Locate the cell with the specified text and output its [x, y] center coordinate. 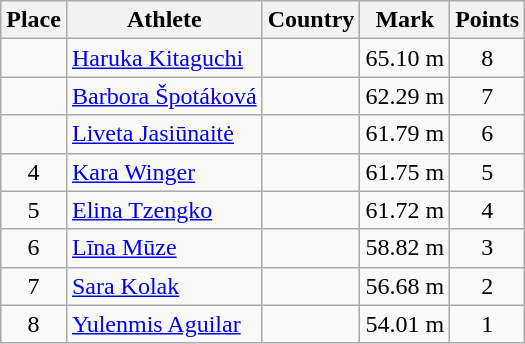
Country [311, 20]
61.75 m [405, 172]
Elina Tzengko [164, 210]
65.10 m [405, 58]
Athlete [164, 20]
2 [488, 286]
Mark [405, 20]
54.01 m [405, 324]
Points [488, 20]
Barbora Špotáková [164, 96]
Haruka Kitaguchi [164, 58]
3 [488, 248]
58.82 m [405, 248]
Liveta Jasiūnaitė [164, 134]
62.29 m [405, 96]
61.72 m [405, 210]
Yulenmis Aguilar [164, 324]
Līna Mūze [164, 248]
1 [488, 324]
Place [34, 20]
Sara Kolak [164, 286]
56.68 m [405, 286]
61.79 m [405, 134]
Kara Winger [164, 172]
